From the cell containing the given text, extract its center point as [x, y] coordinate. 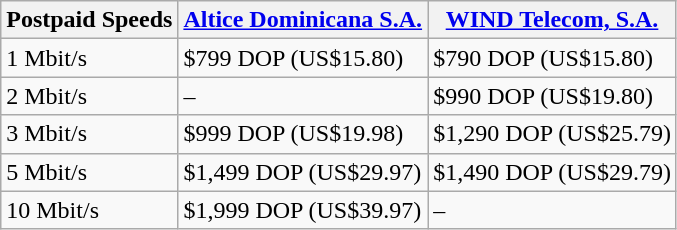
10 Mbit/s [90, 210]
2 Mbit/s [90, 96]
Altice Dominicana S.A. [303, 20]
$1,290 DOP (US$25.79) [552, 134]
Postpaid Speeds [90, 20]
$1,499 DOP (US$29.97) [303, 172]
3 Mbit/s [90, 134]
$990 DOP (US$19.80) [552, 96]
$1,490 DOP (US$29.79) [552, 172]
$999 DOP (US$19.98) [303, 134]
$790 DOP (US$15.80) [552, 58]
$799 DOP (US$15.80) [303, 58]
1 Mbit/s [90, 58]
WIND Telecom, S.A. [552, 20]
$1,999 DOP (US$39.97) [303, 210]
5 Mbit/s [90, 172]
